Search for the cell housing the specified text and yield its (x, y) center coordinate. 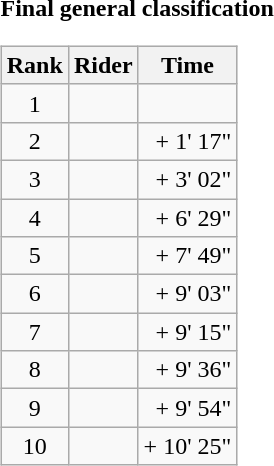
9 (34, 408)
+ 9' 54" (188, 408)
+ 10' 25" (188, 446)
+ 6' 29" (188, 217)
Rank (34, 65)
8 (34, 370)
7 (34, 332)
+ 9' 36" (188, 370)
+ 3' 02" (188, 179)
+ 7' 49" (188, 256)
10 (34, 446)
Rider (103, 65)
5 (34, 256)
6 (34, 294)
1 (34, 103)
Time (188, 65)
4 (34, 217)
3 (34, 179)
+ 9' 15" (188, 332)
+ 9' 03" (188, 294)
+ 1' 17" (188, 141)
2 (34, 141)
